Determine the (X, Y) coordinate at the center of the cell enclosing the given text.  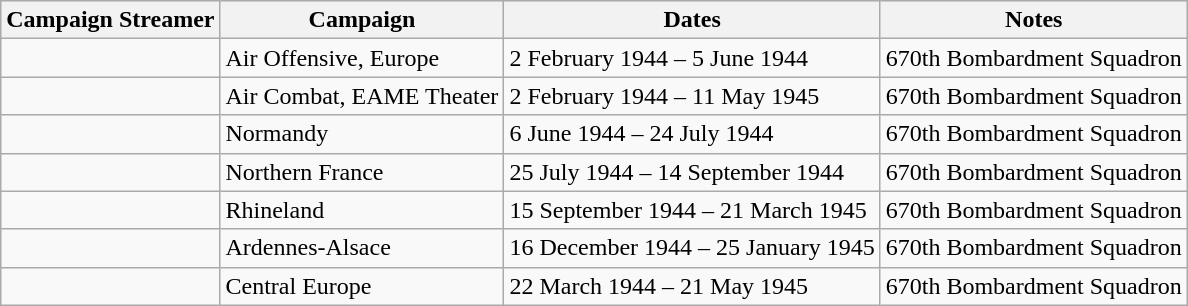
Campaign (362, 20)
2 February 1944 – 11 May 1945 (692, 96)
Central Europe (362, 286)
Notes (1034, 20)
Rhineland (362, 210)
6 June 1944 – 24 July 1944 (692, 134)
Northern France (362, 172)
2 February 1944 – 5 June 1944 (692, 58)
25 July 1944 – 14 September 1944 (692, 172)
Air Combat, EAME Theater (362, 96)
Air Offensive, Europe (362, 58)
22 March 1944 – 21 May 1945 (692, 286)
Ardennes-Alsace (362, 248)
Campaign Streamer (110, 20)
Normandy (362, 134)
16 December 1944 – 25 January 1945 (692, 248)
Dates (692, 20)
15 September 1944 – 21 March 1945 (692, 210)
